Pinpoint the cell where the given text exists, returning its [x, y] midpoint coordinate. 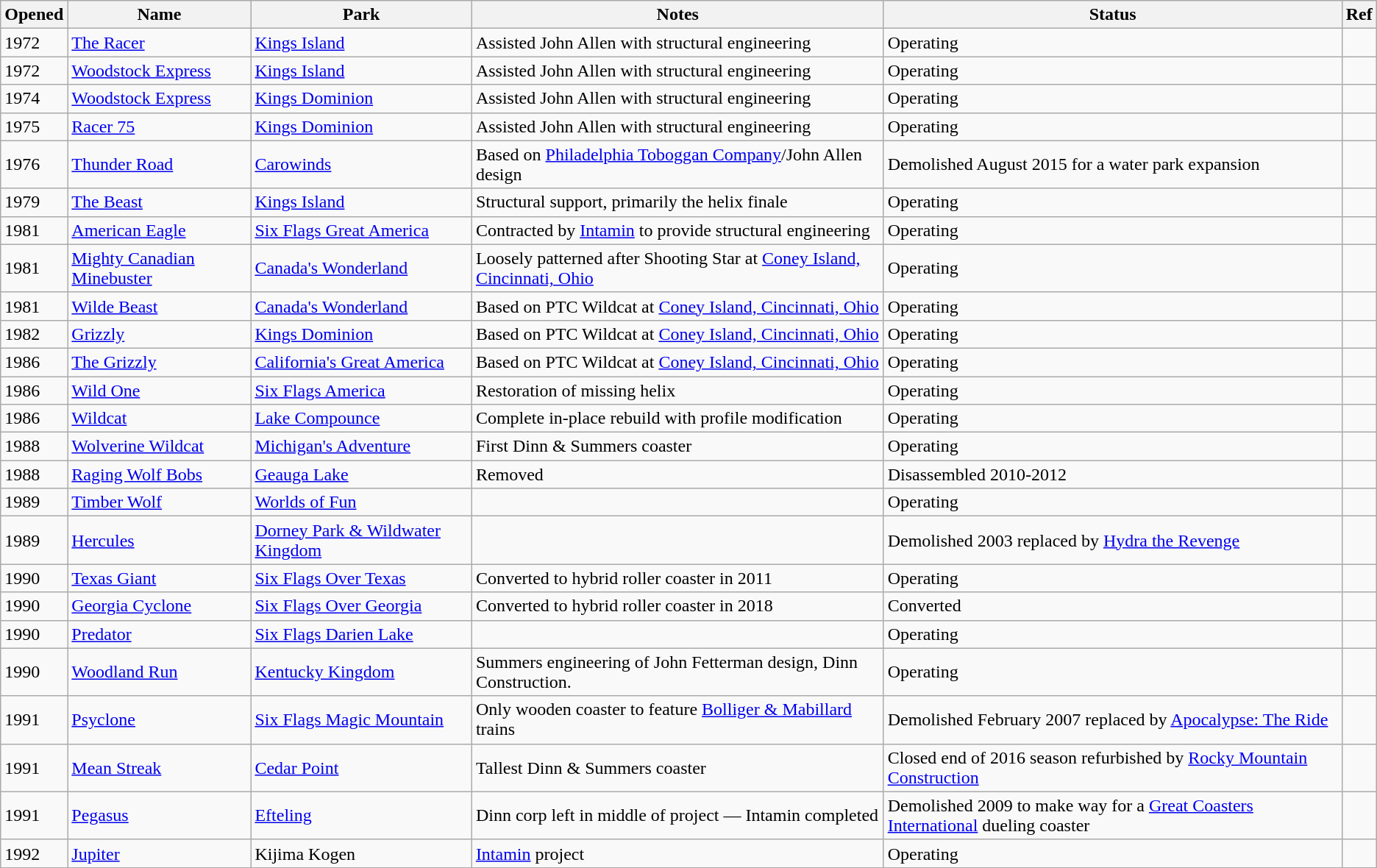
Tallest Dinn & Summers coaster [677, 768]
Removed [677, 474]
Jupiter [159, 853]
Disassembled 2010-2012 [1112, 474]
Ref [1359, 15]
Wilde Beast [159, 306]
Georgia Cyclone [159, 606]
Converted to hybrid roller coaster in 2011 [677, 578]
Wolverine Wildcat [159, 447]
American Eagle [159, 230]
Demolished 2009 to make way for a Great Coasters International dueling coaster [1112, 815]
Carowinds [361, 165]
Restoration of missing helix [677, 391]
Wildcat [159, 419]
Structural support, primarily the helix finale [677, 202]
Converted [1112, 606]
Demolished February 2007 replaced by Apocalypse: The Ride [1112, 719]
Pegasus [159, 815]
Mighty Canadian Minebuster [159, 268]
Park [361, 15]
Complete in-place rebuild with profile modification [677, 419]
Worlds of Fun [361, 502]
Based on Philadelphia Toboggan Company/John Allen design [677, 165]
Six Flags Over Texas [361, 578]
Six Flags Darien Lake [361, 634]
Mean Streak [159, 768]
Kijima Kogen [361, 853]
The Beast [159, 202]
Grizzly [159, 334]
1979 [34, 202]
Notes [677, 15]
Predator [159, 634]
Psyclone [159, 719]
1975 [34, 127]
Dinn corp left in middle of project — Intamin completed [677, 815]
Six Flags Over Georgia [361, 606]
The Grizzly [159, 362]
Closed end of 2016 season refurbished by Rocky Mountain Construction [1112, 768]
Michigan's Adventure [361, 447]
Only wooden coaster to feature Bolliger & Mabillard trains [677, 719]
Timber Wolf [159, 502]
Summers engineering of John Fetterman design, Dinn Construction. [677, 672]
California's Great America [361, 362]
Geauga Lake [361, 474]
Demolished August 2015 for a water park expansion [1112, 165]
First Dinn & Summers coaster [677, 447]
Kentucky Kingdom [361, 672]
Opened [34, 15]
Demolished 2003 replaced by Hydra the Revenge [1112, 540]
Dorney Park & Wildwater Kingdom [361, 540]
Contracted by Intamin to provide structural engineering [677, 230]
Woodland Run [159, 672]
Name [159, 15]
Six Flags Magic Mountain [361, 719]
Intamin project [677, 853]
Loosely patterned after Shooting Star at Coney Island, Cincinnati, Ohio [677, 268]
Raging Wolf Bobs [159, 474]
Wild One [159, 391]
1976 [34, 165]
Converted to hybrid roller coaster in 2018 [677, 606]
Efteling [361, 815]
Texas Giant [159, 578]
1974 [34, 99]
Hercules [159, 540]
Thunder Road [159, 165]
Six Flags Great America [361, 230]
Lake Compounce [361, 419]
Cedar Point [361, 768]
The Racer [159, 43]
1982 [34, 334]
Six Flags America [361, 391]
1992 [34, 853]
Racer 75 [159, 127]
Status [1112, 15]
